Provide the (x, y) coordinate of the cell's center where the given text is located.  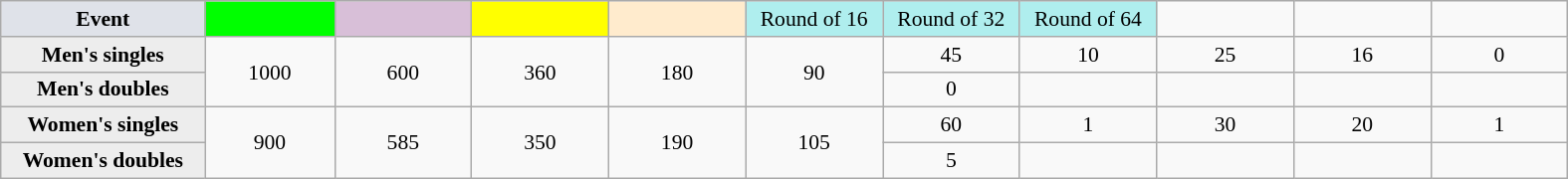
1000 (270, 72)
Round of 16 (814, 19)
Men's doubles (104, 89)
45 (951, 55)
Women's singles (104, 125)
Women's doubles (104, 161)
105 (814, 143)
585 (403, 143)
Event (104, 19)
20 (1362, 125)
360 (541, 72)
600 (403, 72)
Round of 32 (951, 19)
190 (677, 143)
Round of 64 (1088, 19)
25 (1226, 55)
5 (951, 161)
Men's singles (104, 55)
16 (1362, 55)
900 (270, 143)
10 (1088, 55)
60 (951, 125)
90 (814, 72)
350 (541, 143)
30 (1226, 125)
180 (677, 72)
